Provide the [X, Y] coordinate of the cell's center where the given text is located.  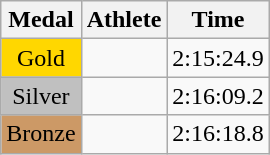
2:16:18.8 [218, 134]
Silver [41, 96]
2:15:24.9 [218, 58]
Time [218, 20]
Gold [41, 58]
Athlete [124, 20]
2:16:09.2 [218, 96]
Medal [41, 20]
Bronze [41, 134]
